Pinpoint the cell where the given text exists, returning its (X, Y) midpoint coordinate. 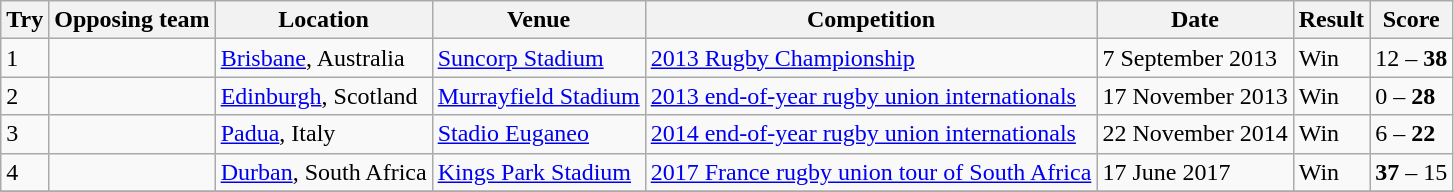
12 – 38 (1412, 58)
37 – 15 (1412, 172)
Kings Park Stadium (538, 172)
17 November 2013 (1195, 96)
22 November 2014 (1195, 134)
Score (1412, 20)
Edinburgh, Scotland (324, 96)
Try (25, 20)
2013 end-of-year rugby union internationals (871, 96)
Venue (538, 20)
Location (324, 20)
Padua, Italy (324, 134)
2014 end-of-year rugby union internationals (871, 134)
6 – 22 (1412, 134)
Durban, South Africa (324, 172)
Murrayfield Stadium (538, 96)
Brisbane, Australia (324, 58)
7 September 2013 (1195, 58)
Opposing team (132, 20)
Stadio Euganeo (538, 134)
4 (25, 172)
17 June 2017 (1195, 172)
2013 Rugby Championship (871, 58)
Result (1331, 20)
3 (25, 134)
0 – 28 (1412, 96)
2 (25, 96)
Competition (871, 20)
Date (1195, 20)
1 (25, 58)
2017 France rugby union tour of South Africa (871, 172)
Suncorp Stadium (538, 58)
